Capture the cell that displays the provided text and extract its [X, Y] central coordinate. 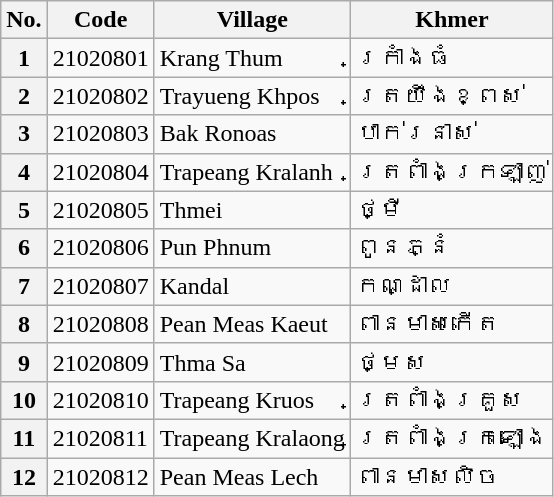
ពានមាសកើត [452, 324]
8 [24, 324]
21020810 [100, 400]
Code [100, 20]
3 [24, 134]
Thmei [252, 210]
ត្រពាំងគ្រួស [452, 400]
21020804 [100, 172]
4 [24, 172]
21020801 [100, 58]
9 [24, 362]
ក្រាំងធំ [452, 58]
Thma Sa [252, 362]
21020805 [100, 210]
ត្រយឹងខ្ពស់ [452, 96]
Bak Ronoas [252, 134]
Pean Meas Kaeut [252, 324]
21020808 [100, 324]
Kandal [252, 286]
21020802 [100, 96]
Trayueng Khpos [252, 96]
Trapeang Kralaong [252, 438]
11 [24, 438]
21020806 [100, 248]
1 [24, 58]
2 [24, 96]
21020811 [100, 438]
6 [24, 248]
Trapeang Kralanh [252, 172]
No. [24, 20]
5 [24, 210]
Krang Thum [252, 58]
ថ្មស [452, 362]
12 [24, 477]
Pean Meas Lech [252, 477]
ពានមាសលិច [452, 477]
21020809 [100, 362]
កណ្ដាល [452, 286]
បាក់រនាស់ [452, 134]
21020807 [100, 286]
21020803 [100, 134]
ត្រពាំងក្រឡោង [452, 438]
ត្រពាំងក្រឡាញ់ [452, 172]
7 [24, 286]
10 [24, 400]
ពូនភ្នំ [452, 248]
Trapeang Kruos [252, 400]
Pun Phnum [252, 248]
Village [252, 20]
Khmer [452, 20]
21020812 [100, 477]
ថ្មី [452, 210]
